Capture the cell that displays the provided text and extract its (X, Y) central coordinate. 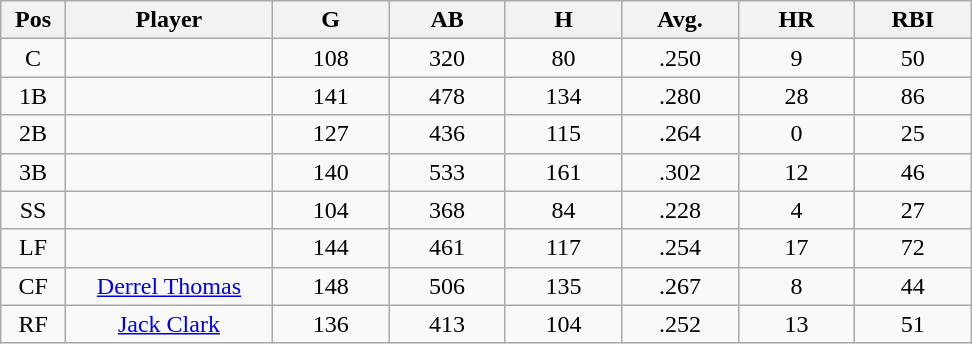
HR (796, 20)
27 (913, 210)
506 (447, 286)
161 (563, 172)
50 (913, 58)
461 (447, 248)
134 (563, 96)
C (34, 58)
148 (330, 286)
436 (447, 134)
28 (796, 96)
86 (913, 96)
108 (330, 58)
2B (34, 134)
84 (563, 210)
115 (563, 134)
117 (563, 248)
320 (447, 58)
.280 (680, 96)
46 (913, 172)
3B (34, 172)
LF (34, 248)
H (563, 20)
.252 (680, 324)
AB (447, 20)
.302 (680, 172)
.264 (680, 134)
72 (913, 248)
.254 (680, 248)
25 (913, 134)
RBI (913, 20)
.267 (680, 286)
368 (447, 210)
51 (913, 324)
Avg. (680, 20)
SS (34, 210)
0 (796, 134)
140 (330, 172)
CF (34, 286)
12 (796, 172)
17 (796, 248)
Derrel Thomas (168, 286)
G (330, 20)
4 (796, 210)
8 (796, 286)
.228 (680, 210)
44 (913, 286)
9 (796, 58)
136 (330, 324)
478 (447, 96)
1B (34, 96)
141 (330, 96)
.250 (680, 58)
127 (330, 134)
533 (447, 172)
413 (447, 324)
144 (330, 248)
135 (563, 286)
Player (168, 20)
Jack Clark (168, 324)
13 (796, 324)
80 (563, 58)
Pos (34, 20)
RF (34, 324)
